Pinpoint the cell where the given text exists, returning its (x, y) midpoint coordinate. 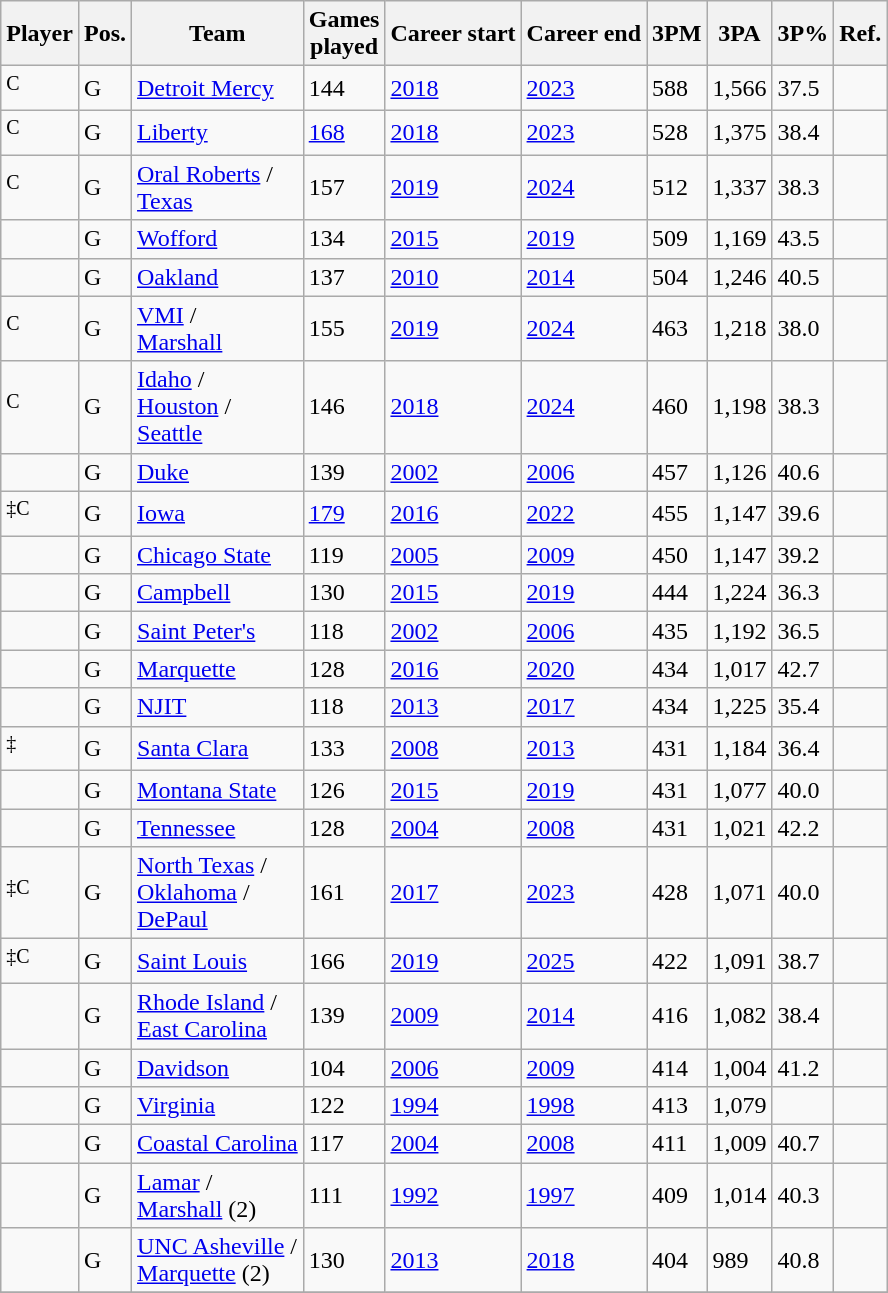
1,218 (740, 328)
36.3 (803, 593)
UNC Asheville /Marquette (2) (218, 1260)
3PM (677, 34)
1,198 (740, 407)
Virginia (218, 1106)
460 (677, 407)
126 (344, 790)
42.2 (803, 828)
1994 (453, 1106)
40.7 (803, 1144)
Career start (453, 34)
Oral Roberts /Texas (218, 188)
Marquette (218, 669)
133 (344, 748)
Team (218, 34)
450 (677, 555)
Wofford (218, 239)
1,017 (740, 669)
35.4 (803, 707)
1,071 (740, 893)
2010 (453, 277)
1,091 (740, 962)
Pos. (104, 34)
3P% (803, 34)
North Texas /Oklahoma /DePaul (218, 893)
Rhode Island /East Carolina (218, 1016)
104 (344, 1068)
Chicago State (218, 555)
Campbell (218, 593)
512 (677, 188)
Saint Louis (218, 962)
989 (740, 1260)
2025 (584, 962)
Player (40, 34)
Duke (218, 472)
2005 (453, 555)
40.6 (803, 472)
166 (344, 962)
43.5 (803, 239)
36.5 (803, 631)
463 (677, 328)
146 (344, 407)
Santa Clara (218, 748)
144 (344, 88)
41.2 (803, 1068)
588 (677, 88)
409 (677, 1196)
111 (344, 1196)
1,169 (740, 239)
36.4 (803, 748)
39.6 (803, 514)
Montana State (218, 790)
414 (677, 1068)
38.7 (803, 962)
504 (677, 277)
1,021 (740, 828)
40.5 (803, 277)
1,375 (740, 132)
179 (344, 514)
VMI /Marshall (218, 328)
413 (677, 1106)
Iowa (218, 514)
155 (344, 328)
404 (677, 1260)
Ref. (860, 34)
42.7 (803, 669)
119 (344, 555)
1,079 (740, 1106)
1,077 (740, 790)
444 (677, 593)
Lamar /Marshall (2) (218, 1196)
161 (344, 893)
1,192 (740, 631)
1,082 (740, 1016)
Career end (584, 34)
137 (344, 277)
1,224 (740, 593)
Idaho /Houston /Seattle (218, 407)
117 (344, 1144)
1,126 (740, 472)
Oakland (218, 277)
528 (677, 132)
122 (344, 1106)
2020 (584, 669)
1997 (584, 1196)
1,184 (740, 748)
168 (344, 132)
Gamesplayed (344, 34)
40.8 (803, 1260)
1,246 (740, 277)
1,014 (740, 1196)
37.5 (803, 88)
Saint Peter's (218, 631)
Coastal Carolina (218, 1144)
1992 (453, 1196)
3PA (740, 34)
435 (677, 631)
509 (677, 239)
1,566 (740, 88)
428 (677, 893)
457 (677, 472)
1,009 (740, 1144)
Davidson (218, 1068)
455 (677, 514)
1998 (584, 1106)
157 (344, 188)
‡ (40, 748)
2022 (584, 514)
1,004 (740, 1068)
Tennessee (218, 828)
134 (344, 239)
416 (677, 1016)
NJIT (218, 707)
1,337 (740, 188)
422 (677, 962)
Detroit Mercy (218, 88)
40.3 (803, 1196)
Liberty (218, 132)
411 (677, 1144)
38.0 (803, 328)
39.2 (803, 555)
1,225 (740, 707)
